Return the [X, Y] coordinate for the center point of the cell that contains the specified text.  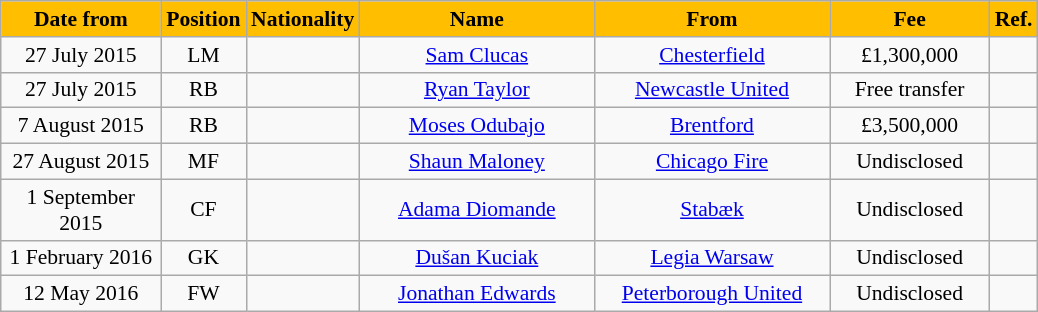
Peterborough United [712, 294]
Chesterfield [712, 55]
CF [204, 210]
Brentford [712, 126]
Date from [81, 19]
12 May 2016 [81, 294]
Chicago Fire [712, 162]
From [712, 19]
Sam Clucas [476, 55]
Moses Odubajo [476, 126]
Jonathan Edwards [476, 294]
£1,300,000 [910, 55]
Legia Warsaw [712, 258]
LM [204, 55]
Name [476, 19]
1 February 2016 [81, 258]
Adama Diomande [476, 210]
Ref. [1014, 19]
Fee [910, 19]
27 August 2015 [81, 162]
Free transfer [910, 90]
£3,500,000 [910, 126]
MF [204, 162]
Shaun Maloney [476, 162]
FW [204, 294]
1 September 2015 [81, 210]
Nationality [302, 19]
Position [204, 19]
Dušan Kuciak [476, 258]
7 August 2015 [81, 126]
Stabæk [712, 210]
Ryan Taylor [476, 90]
GK [204, 258]
Newcastle United [712, 90]
